Find where the given text appears and provide that cell's center as [X, Y] coordinate. 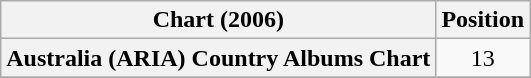
13 [483, 58]
Position [483, 20]
Chart (2006) [218, 20]
Australia (ARIA) Country Albums Chart [218, 58]
